Capture the cell that displays the provided text and extract its (X, Y) central coordinate. 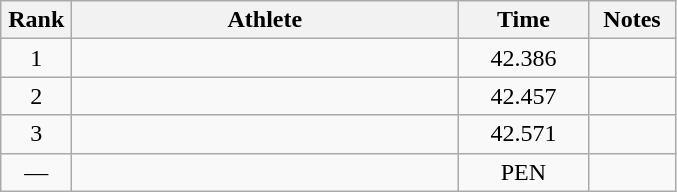
42.457 (524, 96)
3 (36, 134)
Time (524, 20)
— (36, 172)
Rank (36, 20)
2 (36, 96)
42.386 (524, 58)
42.571 (524, 134)
Notes (632, 20)
PEN (524, 172)
Athlete (265, 20)
1 (36, 58)
